Detect which cell encompasses the target text, then output its (x, y) center coordinate. 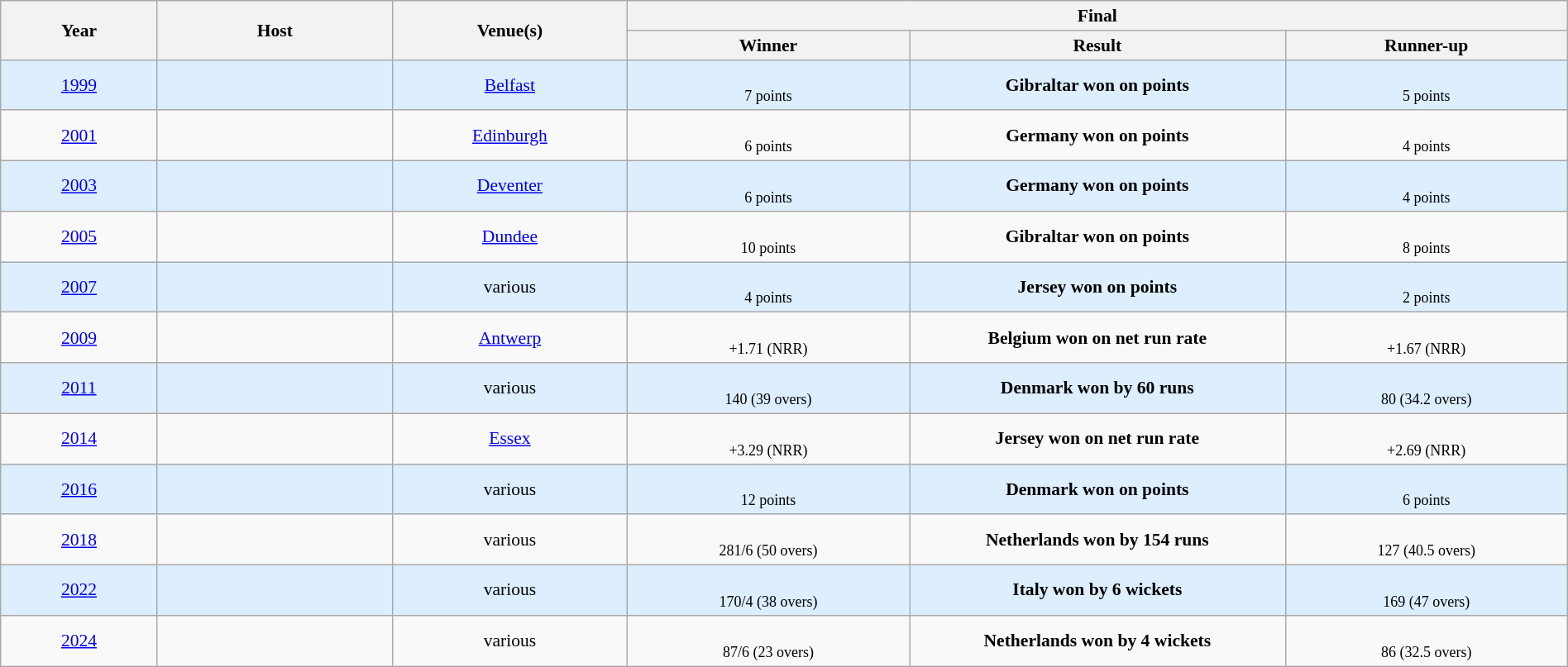
Netherlands won by 154 runs (1098, 541)
+1.67 (NRR) (1426, 337)
2005 (79, 236)
127 (40.5 overs) (1426, 541)
5 points (1426, 84)
Deventer (509, 187)
Final (1098, 16)
169 (47 overs) (1426, 590)
2003 (79, 187)
Winner (769, 45)
2014 (79, 438)
Edinburgh (509, 136)
10 points (769, 236)
Antwerp (509, 337)
Venue(s) (509, 30)
2022 (79, 590)
12 points (769, 489)
Runner-up (1426, 45)
1999 (79, 84)
2009 (79, 337)
+1.71 (NRR) (769, 337)
8 points (1426, 236)
Italy won by 6 wickets (1098, 590)
Dundee (509, 236)
87/6 (23 overs) (769, 641)
80 (34.2 overs) (1426, 388)
Denmark won on points (1098, 489)
7 points (769, 84)
2001 (79, 136)
2016 (79, 489)
2011 (79, 388)
Jersey won on points (1098, 288)
Essex (509, 438)
170/4 (38 overs) (769, 590)
Netherlands won by 4 wickets (1098, 641)
2007 (79, 288)
86 (32.5 overs) (1426, 641)
2024 (79, 641)
Belgium won on net run rate (1098, 337)
281/6 (50 overs) (769, 541)
+3.29 (NRR) (769, 438)
Host (275, 30)
Year (79, 30)
+2.69 (NRR) (1426, 438)
2 points (1426, 288)
Belfast (509, 84)
140 (39 overs) (769, 388)
Jersey won on net run rate (1098, 438)
Result (1098, 45)
Denmark won by 60 runs (1098, 388)
2018 (79, 541)
